Find where the given text appears and provide that cell's center as [x, y] coordinate. 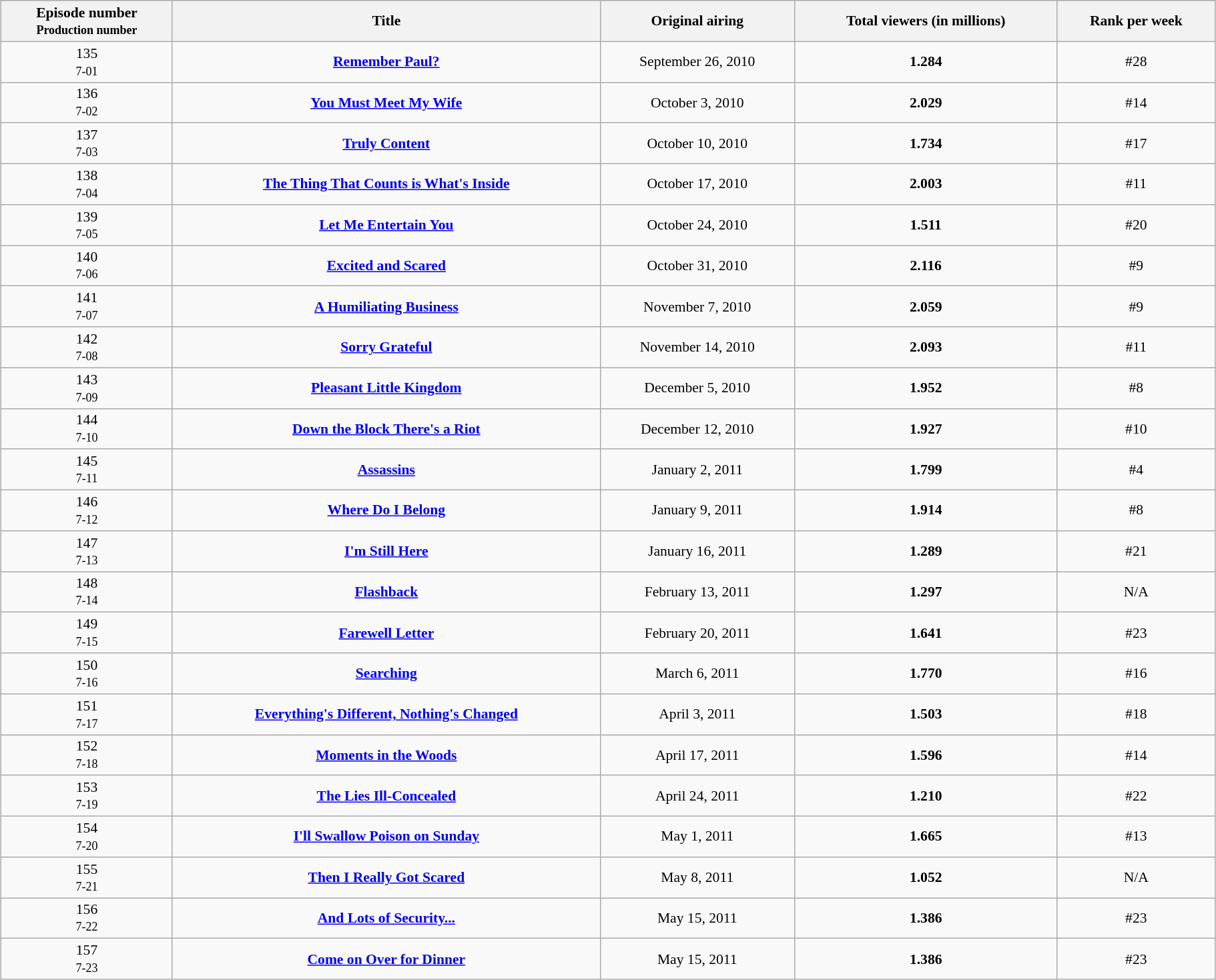
Total viewers (in millions) [926, 21]
1557-21 [87, 878]
1567-22 [87, 918]
#20 [1136, 225]
1397-05 [87, 225]
Come on Over for Dinner [386, 959]
Title [386, 21]
1457-11 [87, 470]
2.116 [926, 266]
You Must Meet My Wife [386, 103]
1367-02 [87, 103]
April 17, 2011 [697, 755]
2.093 [926, 347]
1.210 [926, 797]
I'm Still Here [386, 551]
February 13, 2011 [697, 592]
1.952 [926, 388]
October 24, 2010 [697, 225]
Where Do I Belong [386, 511]
Searching [386, 674]
1.799 [926, 470]
1387-04 [87, 184]
February 20, 2011 [697, 632]
May 8, 2011 [697, 878]
September 26, 2010 [697, 61]
Remember Paul? [386, 61]
1.914 [926, 511]
Episode numberProduction number [87, 21]
December 12, 2010 [697, 428]
I'll Swallow Poison on Sunday [386, 837]
Rank per week [1136, 21]
January 16, 2011 [697, 551]
Let Me Entertain You [386, 225]
1.641 [926, 632]
1517-17 [87, 714]
The Lies Ill-Concealed [386, 797]
1.289 [926, 551]
1.596 [926, 755]
Excited and Scared [386, 266]
2.029 [926, 103]
November 14, 2010 [697, 347]
#13 [1136, 837]
1.503 [926, 714]
Down the Block There's a Riot [386, 428]
1497-15 [87, 632]
Flashback [386, 592]
1.297 [926, 592]
1547-20 [87, 837]
1.665 [926, 837]
Moments in the Woods [386, 755]
1.052 [926, 878]
A Humiliating Business [386, 307]
#17 [1136, 144]
1377-03 [87, 144]
April 3, 2011 [697, 714]
The Thing That Counts is What's Inside [386, 184]
#16 [1136, 674]
1527-18 [87, 755]
Truly Content [386, 144]
And Lots of Security... [386, 918]
1427-08 [87, 347]
October 10, 2010 [697, 144]
1537-19 [87, 797]
October 3, 2010 [697, 103]
1.511 [926, 225]
#28 [1136, 61]
Sorry Grateful [386, 347]
#4 [1136, 470]
January 9, 2011 [697, 511]
Farewell Letter [386, 632]
January 2, 2011 [697, 470]
May 1, 2011 [697, 837]
Original airing [697, 21]
1357-01 [87, 61]
2.059 [926, 307]
October 17, 2010 [697, 184]
2.003 [926, 184]
#21 [1136, 551]
1507-16 [87, 674]
1.927 [926, 428]
October 31, 2010 [697, 266]
#22 [1136, 797]
1.284 [926, 61]
1447-10 [87, 428]
1467-12 [87, 511]
Everything's Different, Nothing's Changed [386, 714]
Then I Really Got Scared [386, 878]
#18 [1136, 714]
Assassins [386, 470]
1487-14 [87, 592]
#10 [1136, 428]
1.734 [926, 144]
April 24, 2011 [697, 797]
1407-06 [87, 266]
1577-23 [87, 959]
1477-13 [87, 551]
December 5, 2010 [697, 388]
1.770 [926, 674]
1437-09 [87, 388]
Pleasant Little Kingdom [386, 388]
1417-07 [87, 307]
November 7, 2010 [697, 307]
March 6, 2011 [697, 674]
